Capture the cell that displays the provided text and extract its (X, Y) central coordinate. 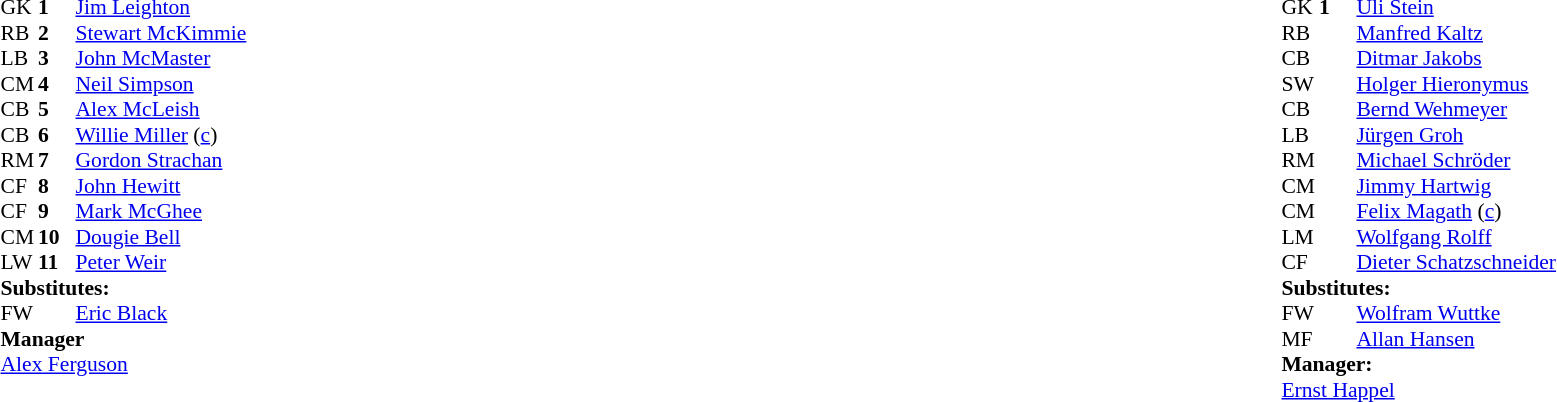
Wolfgang Rolff (1456, 237)
Alex McLeish (162, 109)
Bernd Wehmeyer (1456, 109)
John McMaster (162, 59)
Holger Hieronymus (1456, 84)
LM (1300, 237)
8 (57, 186)
4 (57, 84)
Felix Magath (c) (1456, 211)
5 (57, 109)
3 (57, 59)
MF (1300, 339)
10 (57, 237)
Ditmar Jakobs (1456, 59)
Mark McGhee (162, 211)
Manfred Kaltz (1456, 33)
Neil Simpson (162, 84)
Jimmy Hartwig (1456, 186)
Willie Miller (c) (162, 135)
LW (19, 263)
Stewart McKimmie (162, 33)
9 (57, 211)
Wolfram Wuttke (1456, 313)
Jürgen Groh (1456, 135)
Allan Hansen (1456, 339)
Manager (123, 339)
Manager: (1418, 365)
Alex Ferguson (123, 365)
Michael Schröder (1456, 161)
6 (57, 135)
Dieter Schatzschneider (1456, 263)
Gordon Strachan (162, 161)
2 (57, 33)
11 (57, 263)
Peter Weir (162, 263)
Eric Black (162, 313)
SW (1300, 84)
Dougie Bell (162, 237)
7 (57, 161)
John Hewitt (162, 186)
